Capture the cell that displays the provided text and extract its (x, y) central coordinate. 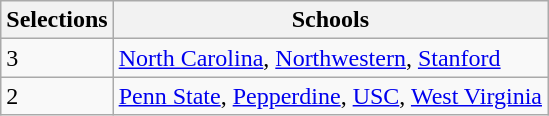
Schools (330, 20)
Selections (57, 20)
North Carolina, Northwestern, Stanford (330, 58)
2 (57, 96)
3 (57, 58)
Penn State, Pepperdine, USC, West Virginia (330, 96)
